Provide the (X, Y) coordinate of the cell's center where the given text is located.  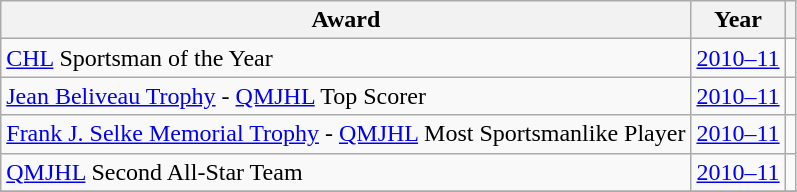
Frank J. Selke Memorial Trophy - QMJHL Most Sportsmanlike Player (346, 134)
Year (738, 20)
QMJHL Second All-Star Team (346, 172)
Jean Beliveau Trophy - QMJHL Top Scorer (346, 96)
CHL Sportsman of the Year (346, 58)
Award (346, 20)
